Extract the [x, y] coordinate from the center of the cell holding the provided text.  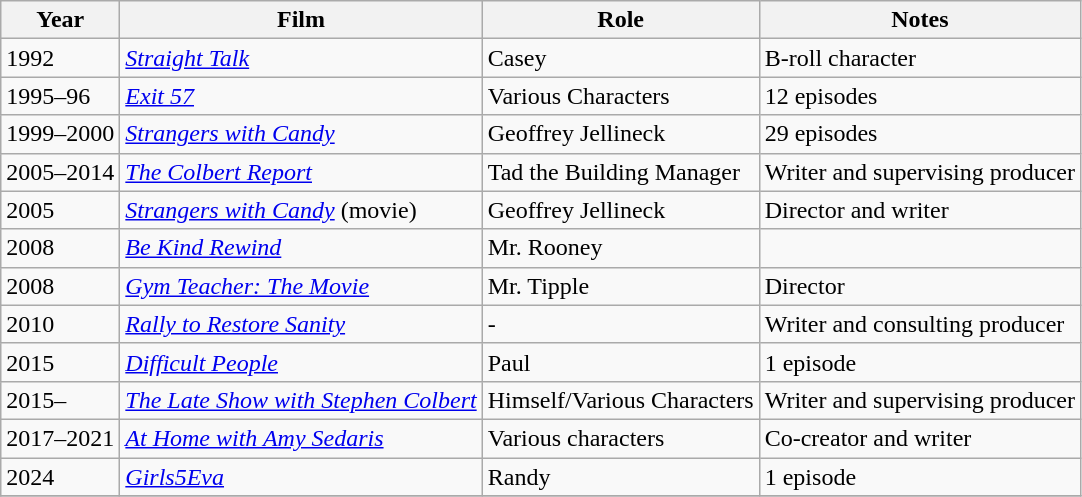
Director and writer [920, 210]
2005–2014 [60, 172]
2010 [60, 324]
Strangers with Candy (movie) [301, 210]
2015– [60, 400]
Film [301, 20]
At Home with Amy Sedaris [301, 438]
B-roll character [920, 58]
Tad the Building Manager [620, 172]
Be Kind Rewind [301, 248]
Difficult People [301, 362]
Year [60, 20]
12 episodes [920, 96]
Gym Teacher: The Movie [301, 286]
Himself/Various Characters [620, 400]
Randy [620, 477]
Director [920, 286]
Mr. Rooney [620, 248]
Rally to Restore Sanity [301, 324]
Various characters [620, 438]
2017–2021 [60, 438]
29 episodes [920, 134]
Exit 57 [301, 96]
The Late Show with Stephen Colbert [301, 400]
Role [620, 20]
1992 [60, 58]
1999–2000 [60, 134]
- [620, 324]
Co-creator and writer [920, 438]
The Colbert Report [301, 172]
Various Characters [620, 96]
2015 [60, 362]
2024 [60, 477]
Girls5Eva [301, 477]
1995–96 [60, 96]
Paul [620, 362]
Strangers with Candy [301, 134]
Notes [920, 20]
2005 [60, 210]
Straight Talk [301, 58]
Mr. Tipple [620, 286]
Casey [620, 58]
Writer and consulting producer [920, 324]
